Determine the [X, Y] coordinate at the center of the cell enclosing the given text.  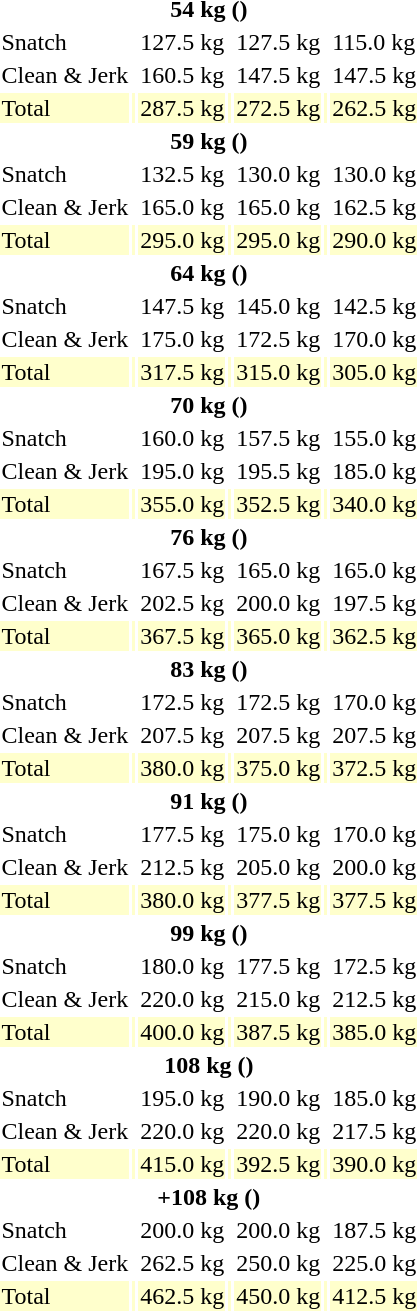
212.5 kg [182, 867]
132.5 kg [182, 174]
462.5 kg [182, 1296]
130.0 kg [278, 174]
377.5 kg [278, 900]
167.5 kg [182, 570]
205.0 kg [278, 867]
315.0 kg [278, 372]
450.0 kg [278, 1296]
250.0 kg [278, 1263]
400.0 kg [182, 1032]
195.5 kg [278, 471]
367.5 kg [182, 636]
317.5 kg [182, 372]
160.5 kg [182, 75]
145.0 kg [278, 306]
365.0 kg [278, 636]
272.5 kg [278, 108]
375.0 kg [278, 768]
157.5 kg [278, 438]
387.5 kg [278, 1032]
287.5 kg [182, 108]
180.0 kg [182, 966]
215.0 kg [278, 999]
415.0 kg [182, 1164]
202.5 kg [182, 603]
160.0 kg [182, 438]
355.0 kg [182, 504]
190.0 kg [278, 1098]
352.5 kg [278, 504]
262.5 kg [182, 1263]
392.5 kg [278, 1164]
